Detect which cell encompasses the target text, then output its (x, y) center coordinate. 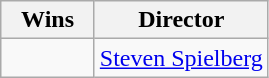
Wins (48, 20)
Director (181, 20)
Steven Spielberg (181, 58)
